Extract the (X, Y) coordinate from the center of the cell holding the provided text.  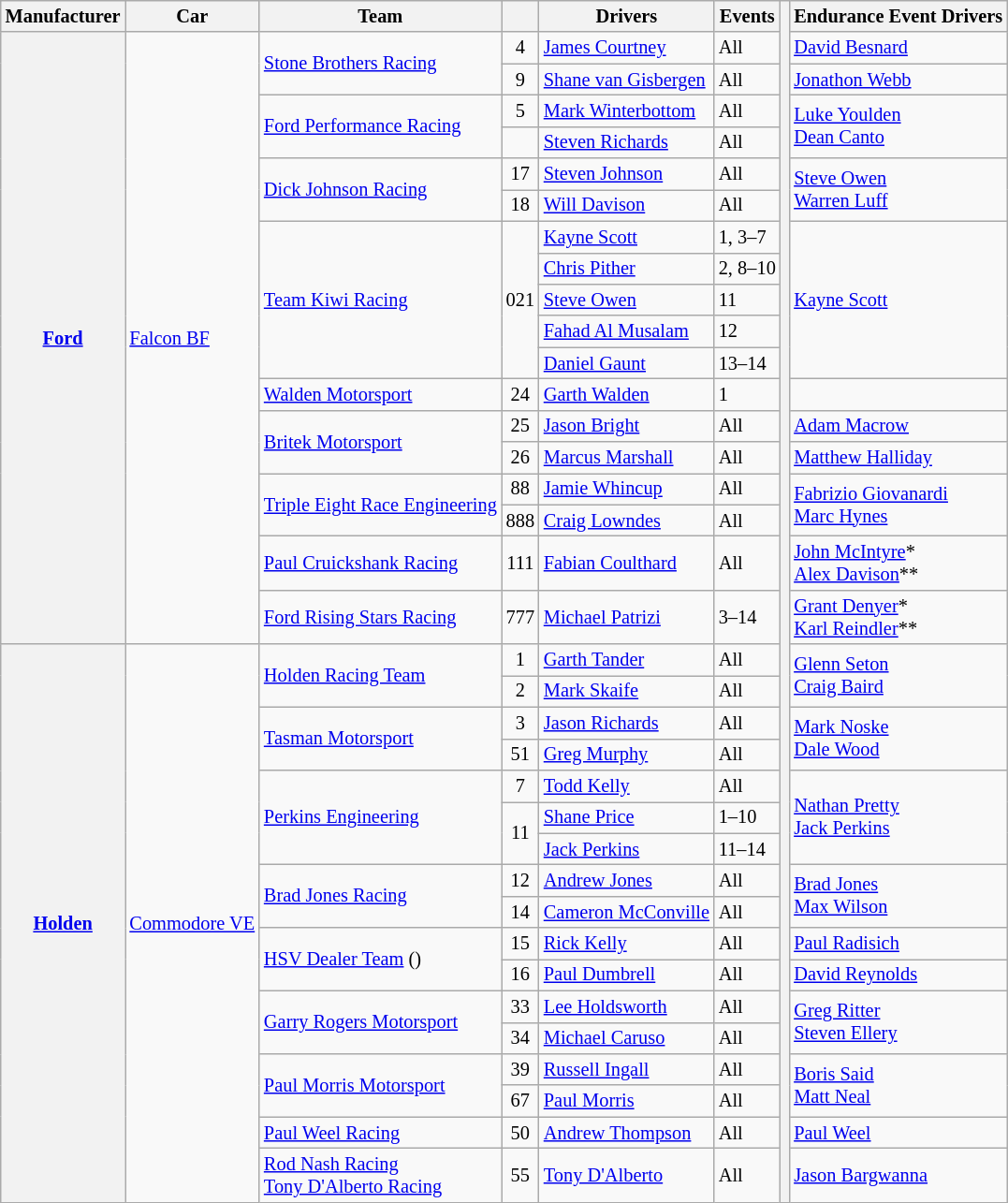
Commodore VE (193, 923)
Paul Dumbrell (627, 975)
88 (520, 489)
Garry Rogers Motorsport (380, 1022)
Greg Murphy (627, 755)
Tasman Motorsport (380, 738)
Events (747, 16)
3–14 (747, 617)
4 (520, 48)
Andrew Thompson (627, 1133)
Jonathon Webb (898, 80)
Paul Morris Motorsport (380, 1084)
Nathan Pretty Jack Perkins (898, 816)
Marcus Marshall (627, 458)
Perkins Engineering (380, 816)
Dick Johnson Racing (380, 189)
2, 8–10 (747, 269)
Jason Bright (627, 426)
Fahad Al Musalam (627, 331)
51 (520, 755)
3 (520, 723)
Jason Richards (627, 723)
Mark Skaife (627, 691)
Andrew Jones (627, 880)
18 (520, 205)
Garth Tander (627, 660)
25 (520, 426)
Greg Ritter Steven Ellery (898, 1022)
James Courtney (627, 48)
Shane Price (627, 817)
Walden Motorsport (380, 394)
Jason Bargwanna (898, 1175)
34 (520, 1038)
David Besnard (898, 48)
Cameron McConville (627, 912)
Steven Richards (627, 142)
13–14 (747, 363)
Fabian Coulthard (627, 563)
Russell Ingall (627, 1069)
39 (520, 1069)
Shane van Gisbergen (627, 80)
17 (520, 174)
Craig Lowndes (627, 521)
Ford (64, 338)
Luke Youlden Dean Canto (898, 125)
Team (380, 16)
Lee Holdsworth (627, 1006)
Matthew Halliday (898, 458)
Paul Morris (627, 1101)
111 (520, 563)
Steven Johnson (627, 174)
Jack Perkins (627, 849)
Paul Weel Racing (380, 1133)
24 (520, 394)
Garth Walden (627, 394)
Rod Nash RacingTony D'Alberto Racing (380, 1175)
16 (520, 975)
Holden Racing Team (380, 676)
Holden (64, 923)
Glenn Seton Craig Baird (898, 676)
Daniel Gaunt (627, 363)
15 (520, 944)
Grant Denyer* Karl Reindler** (898, 617)
11–14 (747, 849)
Adam Macrow (898, 426)
Paul Cruickshank Racing (380, 563)
Fabrizio Giovanardi Marc Hynes (898, 504)
Britek Motorsport (380, 442)
Team Kiwi Racing (380, 300)
Tony D'Alberto (627, 1175)
Steve Owen Warren Luff (898, 189)
Endurance Event Drivers (898, 16)
Drivers (627, 16)
888 (520, 521)
777 (520, 617)
1, 3–7 (747, 237)
Michael Caruso (627, 1038)
Rick Kelly (627, 944)
Todd Kelly (627, 785)
67 (520, 1101)
Chris Pither (627, 269)
5 (520, 110)
Ford Rising Stars Racing (380, 617)
Paul Weel (898, 1133)
Jamie Whincup (627, 489)
9 (520, 80)
14 (520, 912)
Brad Jones Max Wilson (898, 895)
John McIntyre* Alex Davison** (898, 563)
Triple Eight Race Engineering (380, 504)
Stone Brothers Racing (380, 64)
1–10 (747, 817)
55 (520, 1175)
33 (520, 1006)
26 (520, 458)
HSV Dealer Team () (380, 959)
Manufacturer (64, 16)
Brad Jones Racing (380, 895)
Ford Performance Racing (380, 125)
Falcon BF (193, 338)
Mark Noske Dale Wood (898, 738)
Boris Said Matt Neal (898, 1084)
Paul Radisich (898, 944)
Will Davison (627, 205)
50 (520, 1133)
Mark Winterbottom (627, 110)
Michael Patrizi (627, 617)
2 (520, 691)
021 (520, 300)
Car (193, 16)
David Reynolds (898, 975)
7 (520, 785)
Steve Owen (627, 300)
